Scan for the cell matching the given text and deliver its [x, y] coordinate at center. 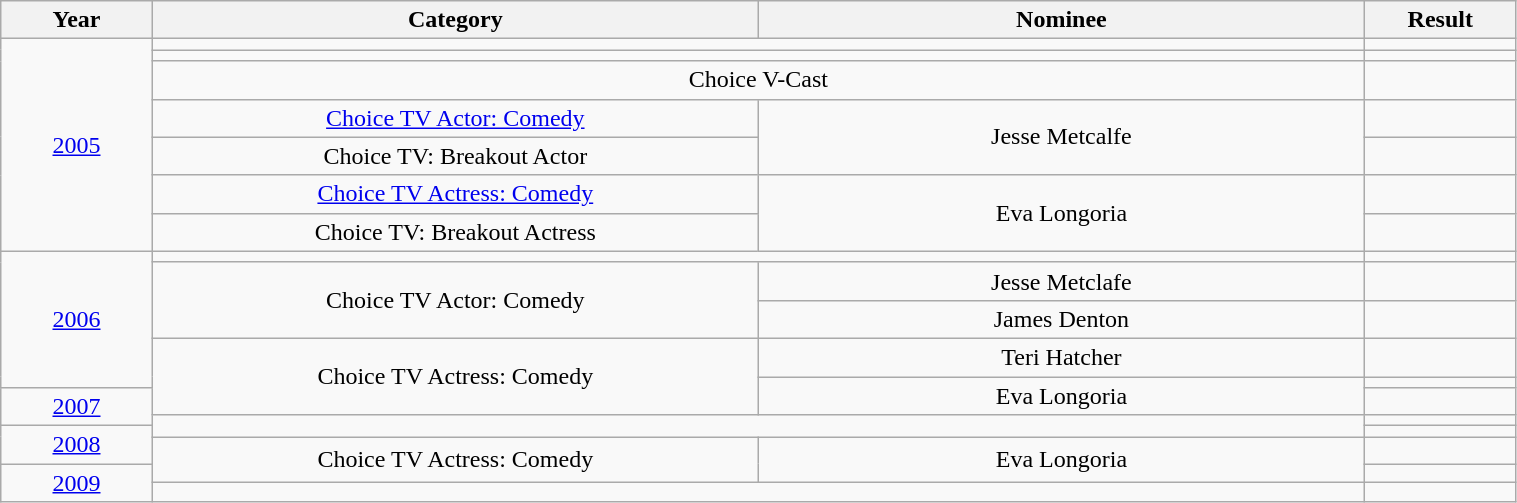
Result [1440, 20]
2005 [77, 145]
2008 [77, 445]
Jesse Metclafe [1061, 281]
Choice TV: Breakout Actress [455, 232]
Choice V-Cast [758, 80]
2006 [77, 319]
Jesse Metcalfe [1061, 137]
Teri Hatcher [1061, 357]
Nominee [1061, 20]
Choice TV: Breakout Actor [455, 156]
2009 [77, 483]
Category [455, 20]
Year [77, 20]
2007 [77, 407]
James Denton [1061, 319]
